Return the (X, Y) coordinate for the center point of the cell that contains the specified text.  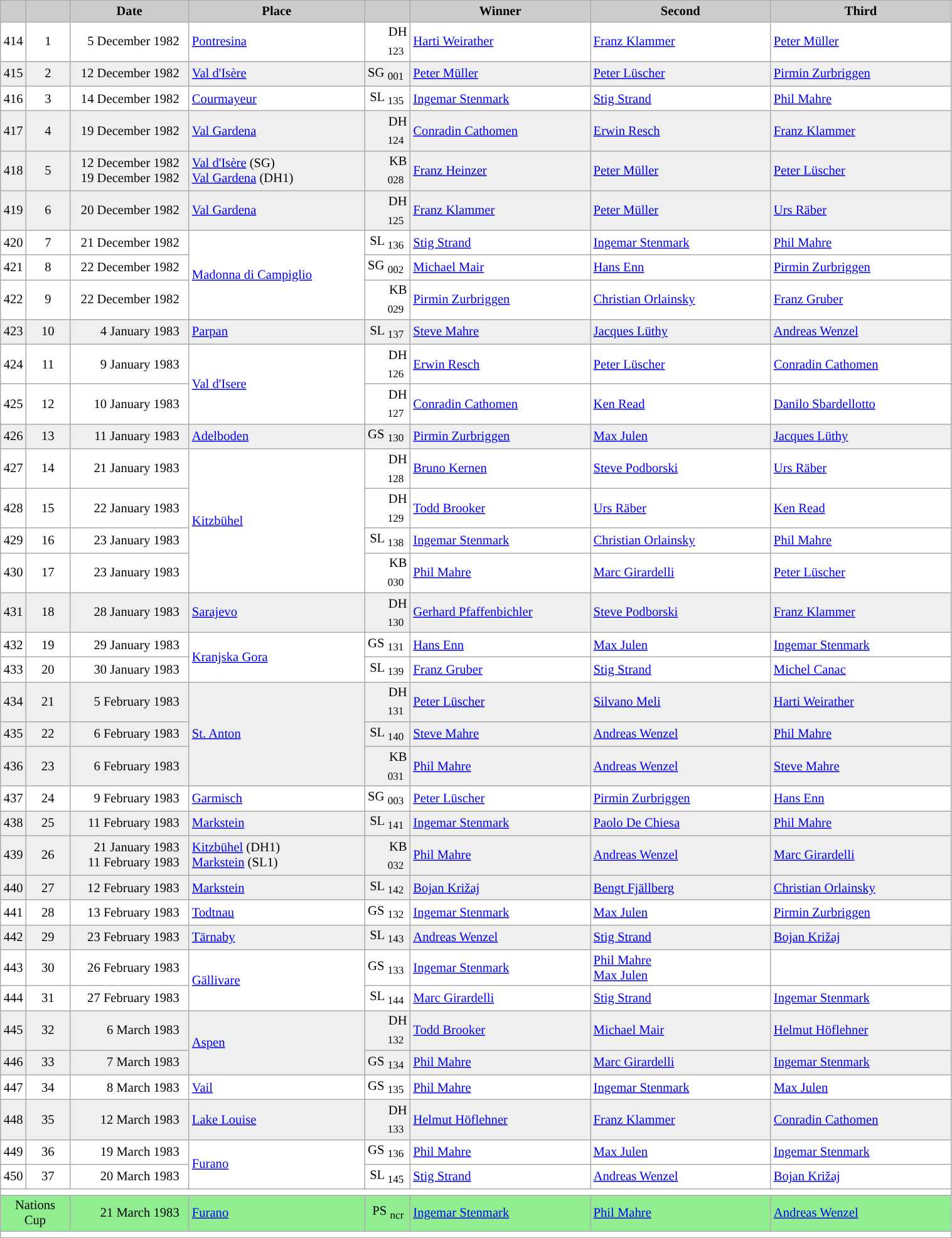
20 March 1983 (129, 1176)
Vail (277, 1087)
432 (14, 644)
8 (48, 267)
27 (48, 888)
DH 130 (388, 613)
GS 133 (388, 967)
DH 133 (388, 1119)
446 (14, 1062)
KB 030 (388, 573)
449 (14, 1151)
DH 132 (388, 1030)
11 (48, 364)
Pontresina (277, 41)
Tärnaby (277, 937)
SL 135 (388, 98)
431 (14, 613)
6 (48, 210)
Lake Louise (277, 1119)
34 (48, 1087)
11 February 1983 (129, 822)
SL 140 (388, 733)
443 (14, 967)
22 (48, 733)
3 (48, 98)
Aspen (277, 1042)
KB 031 (388, 766)
Madonna di Campiglio (277, 274)
444 (14, 998)
20 (48, 669)
2 (48, 74)
33 (48, 1062)
6 March 1983 (129, 1030)
415 (14, 74)
442 (14, 937)
27 February 1983 (129, 998)
28 (48, 912)
5 December 1982 (129, 41)
DH 127 (388, 403)
Val d'Isere (277, 384)
435 (14, 733)
Nations Cup (35, 1213)
9 February 1983 (129, 799)
29 January 1983 (129, 644)
21 March 1983 (129, 1213)
SG 002 (388, 267)
SL 141 (388, 822)
Garmisch (277, 799)
13 (48, 436)
423 (14, 331)
24 (48, 799)
St. Anton (277, 734)
428 (14, 509)
422 (14, 299)
Paolo De Chiesa (680, 822)
30 (48, 967)
Second (680, 11)
Gällivare (277, 979)
414 (14, 41)
21 (48, 702)
26 February 1983 (129, 967)
30 January 1983 (129, 669)
SL 142 (388, 888)
36 (48, 1151)
DH 125 (388, 210)
19 (48, 644)
21 December 1982 (129, 242)
9 (48, 299)
445 (14, 1030)
20 December 1982 (129, 210)
427 (14, 468)
25 (48, 822)
GS 132 (388, 912)
Silvano Meli (680, 702)
Winner (500, 11)
Adelboden (277, 436)
9 January 1983 (129, 364)
Todtnau (277, 912)
DH 129 (388, 509)
GS 136 (388, 1151)
GS 131 (388, 644)
SG 001 (388, 74)
KB 029 (388, 299)
SL 139 (388, 669)
420 (14, 242)
16 (48, 540)
19 March 1983 (129, 1151)
23 (48, 766)
430 (14, 573)
7 (48, 242)
GS 135 (388, 1087)
434 (14, 702)
KB 032 (388, 855)
DH 126 (388, 364)
436 (14, 766)
28 January 1983 (129, 613)
Place (277, 11)
15 (48, 509)
Courmayeur (277, 98)
1 (48, 41)
416 (14, 98)
11 January 1983 (129, 436)
419 (14, 210)
Bengt Fjällberg (680, 888)
Val d'Isère (277, 74)
12 March 1983 (129, 1119)
21 January 1983 (129, 468)
448 (14, 1119)
417 (14, 131)
32 (48, 1030)
GS 134 (388, 1062)
424 (14, 364)
4 (48, 131)
19 December 1982 (129, 131)
13 February 1983 (129, 912)
35 (48, 1119)
Kranjska Gora (277, 657)
Michel Canac (861, 669)
12 December 1982 19 December 1982 (129, 171)
Danilo Sbardellotto (861, 403)
Phil Mahre Max Julen (680, 967)
8 March 1983 (129, 1087)
Kitzbühel (DH1) Markstein (SL1) (277, 855)
DH 128 (388, 468)
425 (14, 403)
29 (48, 937)
Bruno Kernen (500, 468)
Kitzbühel (277, 520)
SL 143 (388, 937)
26 (48, 855)
Date (129, 11)
SL 137 (388, 331)
441 (14, 912)
Sarajevo (277, 613)
438 (14, 822)
SL 138 (388, 540)
31 (48, 998)
5 (48, 171)
SL 145 (388, 1176)
KB 028 (388, 171)
37 (48, 1176)
440 (14, 888)
12 December 1982 (129, 74)
418 (14, 171)
18 (48, 613)
4 January 1983 (129, 331)
433 (14, 669)
429 (14, 540)
426 (14, 436)
Gerhard Pfaffenbichler (500, 613)
DH 123 (388, 41)
PS ncr (388, 1213)
Franz Heinzer (500, 171)
439 (14, 855)
421 (14, 267)
10 January 1983 (129, 403)
Val d'Isère (SG) Val Gardena (DH1) (277, 171)
SL 136 (388, 242)
17 (48, 573)
450 (14, 1176)
7 March 1983 (129, 1062)
437 (14, 799)
SG 003 (388, 799)
12 February 1983 (129, 888)
DH 131 (388, 702)
447 (14, 1087)
DH 124 (388, 131)
21 January 1983 11 February 1983 (129, 855)
10 (48, 331)
12 (48, 403)
Parpan (277, 331)
GS 130 (388, 436)
14 (48, 468)
22 January 1983 (129, 509)
Third (861, 11)
14 December 1982 (129, 98)
SL 144 (388, 998)
23 February 1983 (129, 937)
5 February 1983 (129, 702)
